Pinpoint the cell where the given text exists, returning its (X, Y) midpoint coordinate. 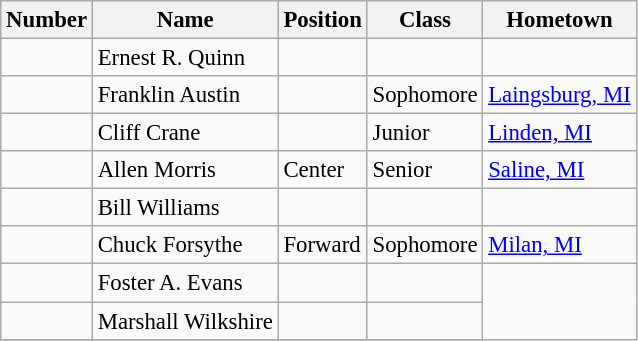
Foster A. Evans (185, 283)
Laingsburg, MI (560, 95)
Number (47, 20)
Saline, MI (560, 170)
Position (322, 20)
Franklin Austin (185, 95)
Hometown (560, 20)
Cliff Crane (185, 133)
Center (322, 170)
Class (425, 20)
Marshall Wilkshire (185, 321)
Milan, MI (560, 245)
Junior (425, 133)
Allen Morris (185, 170)
Linden, MI (560, 133)
Chuck Forsythe (185, 245)
Ernest R. Quinn (185, 58)
Forward (322, 245)
Bill Williams (185, 208)
Senior (425, 170)
Name (185, 20)
